For the text-containing cell, return its midpoint in [x, y] coordinate format. 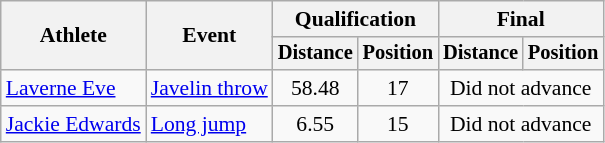
6.55 [316, 124]
Athlete [74, 36]
17 [398, 88]
Jackie Edwards [74, 124]
58.48 [316, 88]
Long jump [210, 124]
Event [210, 36]
15 [398, 124]
Qualification [356, 19]
Laverne Eve [74, 88]
Javelin throw [210, 88]
Final [520, 19]
